For the text-containing cell, return its midpoint in (X, Y) coordinate format. 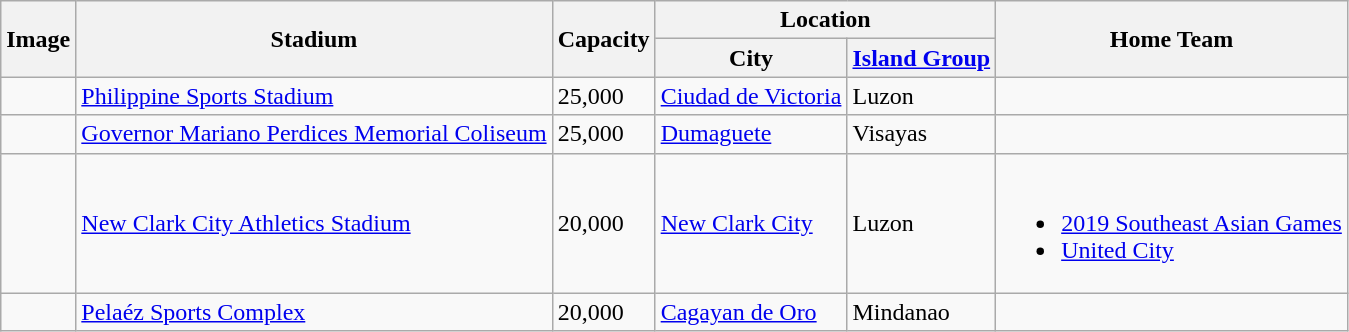
Governor Mariano Perdices Memorial Coliseum (314, 134)
Visayas (922, 134)
2019 Southeast Asian GamesUnited City (1172, 223)
Ciudad de Victoria (751, 96)
Philippine Sports Stadium (314, 96)
Dumaguete (751, 134)
Cagayan de Oro (751, 312)
Mindanao (922, 312)
Pelaéz Sports Complex (314, 312)
New Clark City (751, 223)
Capacity (604, 39)
Stadium (314, 39)
Image (38, 39)
Island Group (922, 58)
New Clark City Athletics Stadium (314, 223)
Home Team (1172, 39)
Location (825, 20)
City (751, 58)
